Scan for the cell matching the given text and deliver its (X, Y) coordinate at center. 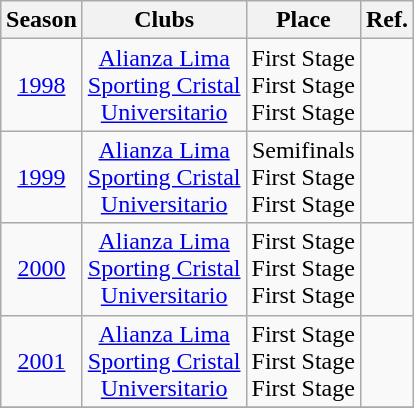
1998 (42, 85)
1999 (42, 177)
Season (42, 20)
Ref. (386, 20)
2000 (42, 269)
SemifinalsFirst StageFirst Stage (303, 177)
Place (303, 20)
2001 (42, 361)
Clubs (164, 20)
